Capture the cell that displays the provided text and extract its [x, y] central coordinate. 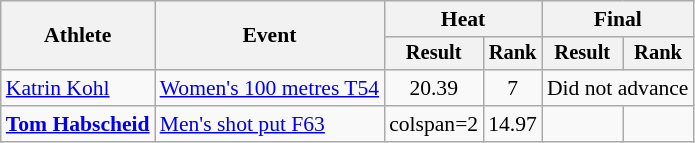
Tom Habscheid [78, 124]
Did not advance [618, 88]
7 [512, 88]
Event [270, 36]
Women's 100 metres T54 [270, 88]
20.39 [434, 88]
Katrin Kohl [78, 88]
Final [618, 19]
Heat [463, 19]
14.97 [512, 124]
Men's shot put F63 [270, 124]
Athlete [78, 36]
colspan=2 [434, 124]
